For the text-containing cell, return its midpoint in (x, y) coordinate format. 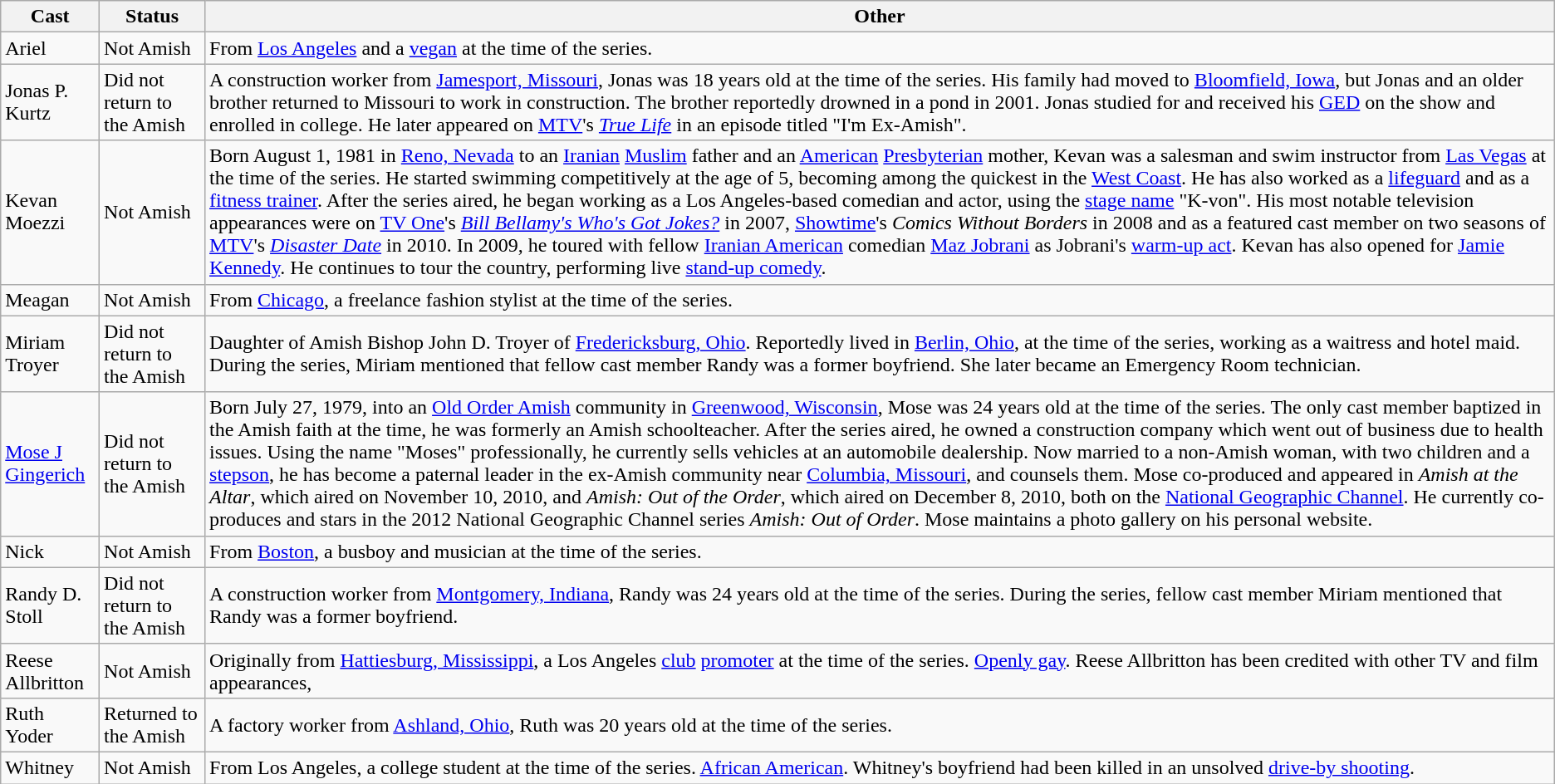
A factory worker from Ashland, Ohio, Ruth was 20 years old at the time of the series. (881, 724)
Miriam Troyer (50, 354)
Jonas P. Kurtz (50, 102)
Other (881, 17)
Whitney (50, 767)
Reese Allbritton (50, 671)
From Chicago, a freelance fashion stylist at the time of the series. (881, 300)
Meagan (50, 300)
Ruth Yoder (50, 724)
From Boston, a busboy and musician at the time of the series. (881, 551)
Status (153, 17)
Cast (50, 17)
Nick (50, 551)
Kevan Moezzi (50, 213)
Mose J Gingerich (50, 463)
Returned to the Amish (153, 724)
Ariel (50, 48)
Randy D. Stoll (50, 605)
From Los Angeles and a vegan at the time of the series. (881, 48)
